Return (X, Y) of the center of cell containing provided text 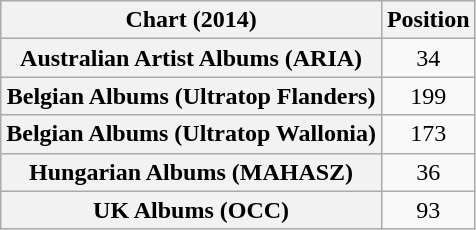
199 (428, 96)
Chart (2014) (192, 20)
173 (428, 134)
UK Albums (OCC) (192, 210)
Position (428, 20)
93 (428, 210)
34 (428, 58)
Belgian Albums (Ultratop Wallonia) (192, 134)
36 (428, 172)
Hungarian Albums (MAHASZ) (192, 172)
Belgian Albums (Ultratop Flanders) (192, 96)
Australian Artist Albums (ARIA) (192, 58)
